Return (x, y) of the center of cell containing provided text 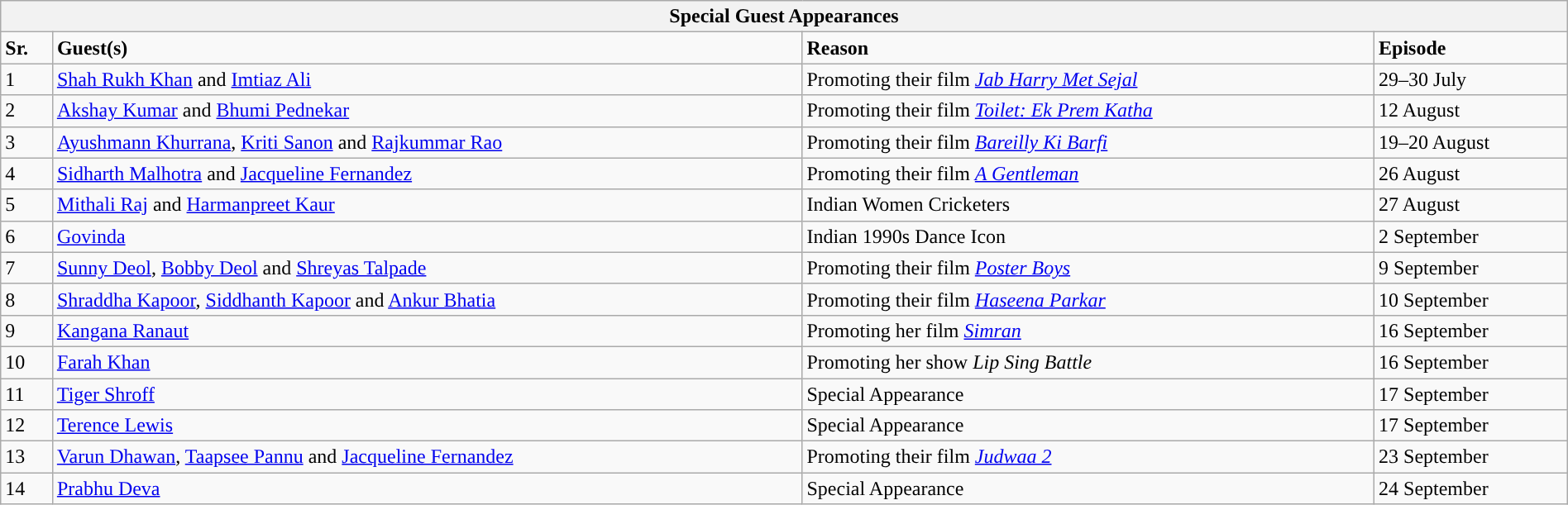
23 September (1471, 457)
12 August (1471, 111)
5 (26, 205)
Kangana Ranaut (427, 331)
24 September (1471, 488)
12 (26, 426)
Prabhu Deva (427, 488)
Akshay Kumar and Bhumi Pednekar (427, 111)
26 August (1471, 174)
Farah Khan (427, 362)
Guest(s) (427, 48)
Promoting their film Jab Harry Met Sejal (1088, 79)
Promoting their film Poster Boys (1088, 268)
2 September (1471, 236)
Promoting their film A Gentleman (1088, 174)
Promoting their film Toilet: Ek Prem Katha (1088, 111)
Special Guest Appearances (784, 17)
14 (26, 488)
Shah Rukh Khan and Imtiaz Ali (427, 79)
8 (26, 299)
Tiger Shroff (427, 394)
2 (26, 111)
29–30 July (1471, 79)
Govinda (427, 236)
Promoting their film Judwaa 2 (1088, 457)
10 September (1471, 299)
Promoting her film Simran (1088, 331)
6 (26, 236)
Indian 1990s Dance Icon (1088, 236)
10 (26, 362)
9 (26, 331)
Sr. (26, 48)
3 (26, 142)
11 (26, 394)
4 (26, 174)
Ayushmann Khurrana, Kriti Sanon and Rajkummar Rao (427, 142)
Sidharth Malhotra and Jacqueline Fernandez (427, 174)
Reason (1088, 48)
Promoting her show Lip Sing Battle (1088, 362)
7 (26, 268)
Mithali Raj and Harmanpreet Kaur (427, 205)
Terence Lewis (427, 426)
Promoting their film Haseena Parkar (1088, 299)
9 September (1471, 268)
13 (26, 457)
Indian Women Cricketers (1088, 205)
19–20 August (1471, 142)
1 (26, 79)
Varun Dhawan, Taapsee Pannu and Jacqueline Fernandez (427, 457)
Promoting their film Bareilly Ki Barfi (1088, 142)
Sunny Deol, Bobby Deol and Shreyas Talpade (427, 268)
27 August (1471, 205)
Shraddha Kapoor, Siddhanth Kapoor and Ankur Bhatia (427, 299)
Episode (1471, 48)
